Detect which cell encompasses the target text, then output its (X, Y) center coordinate. 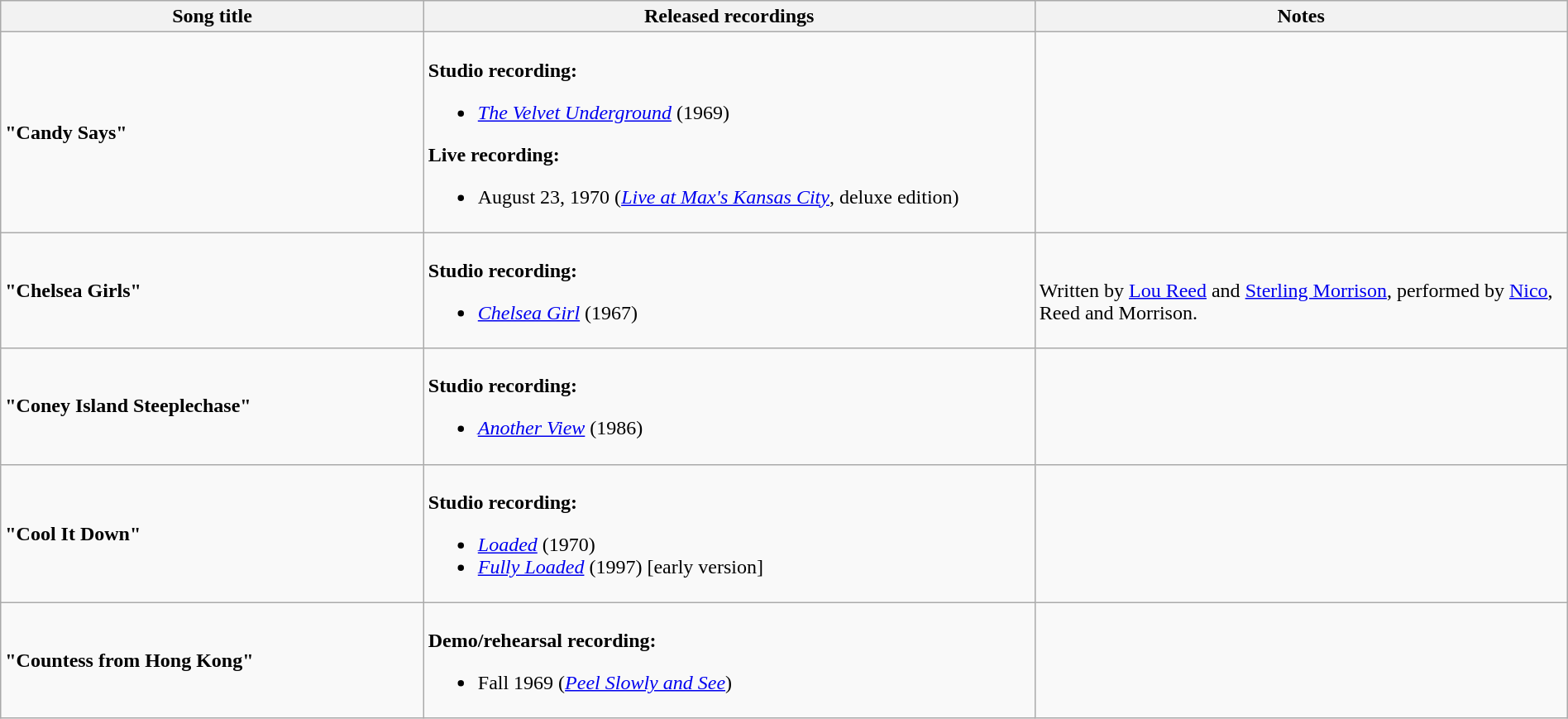
Studio recording:Chelsea Girl (1967) (729, 290)
"Coney Island Steeplechase" (213, 406)
Notes (1301, 17)
Demo/rehearsal recording:Fall 1969 (Peel Slowly and See) (729, 660)
Written by Lou Reed and Sterling Morrison, performed by Nico, Reed and Morrison. (1301, 290)
"Chelsea Girls" (213, 290)
Released recordings (729, 17)
Studio recording:The Velvet Underground (1969)Live recording:August 23, 1970 (Live at Max's Kansas City, deluxe edition) (729, 132)
"Cool It Down" (213, 533)
"Candy Says" (213, 132)
Studio recording:Loaded (1970)Fully Loaded (1997) [early version] (729, 533)
Studio recording:Another View (1986) (729, 406)
Song title (213, 17)
"Countess from Hong Kong" (213, 660)
